Pinpoint the cell where the given text exists, returning its [X, Y] midpoint coordinate. 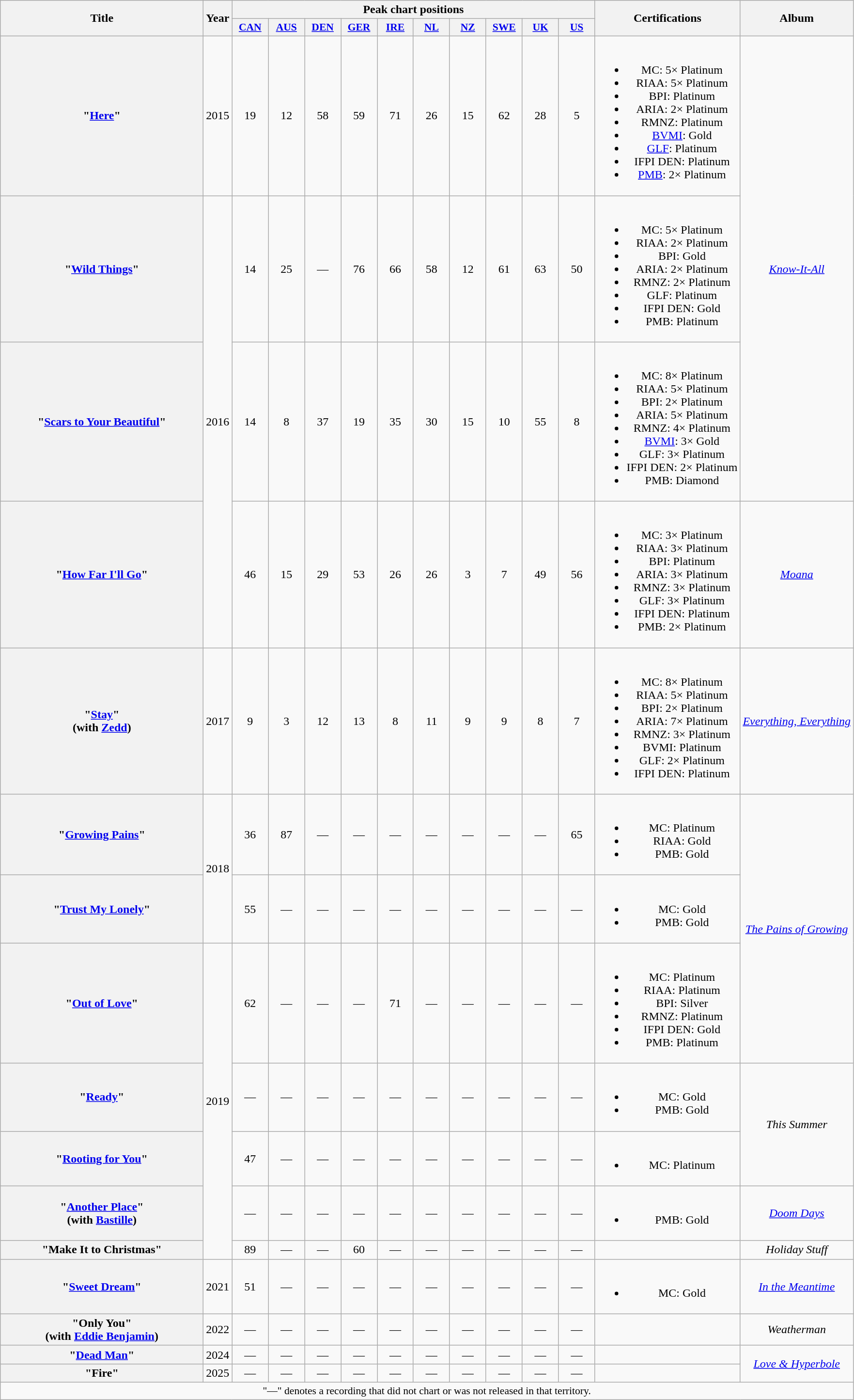
37 [323, 422]
"Sweet Dream" [102, 1286]
65 [576, 834]
49 [541, 575]
Certifications [668, 18]
53 [359, 575]
2018 [218, 868]
This Summer [797, 1124]
Moana [797, 575]
"Wild Things" [102, 269]
SWE [504, 28]
"Another Place"(with Bastille) [102, 1213]
"Scars to Your Beautiful" [102, 422]
29 [323, 575]
GER [359, 28]
MC: Gold [668, 1286]
Year [218, 18]
25 [287, 269]
59 [359, 115]
PMB: Gold [668, 1213]
28 [541, 115]
56 [576, 575]
87 [287, 834]
US [576, 28]
36 [250, 834]
2015 [218, 115]
DEN [323, 28]
In the Meantime [797, 1286]
MC: Platinum [668, 1158]
CAN [250, 28]
MC: 5× PlatinumRIAA: 5× PlatinumBPI: PlatinumARIA: 2× PlatinumRMNZ: PlatinumBVMI: GoldGLF: PlatinumIFPI DEN: PlatinumPMB: 2× Platinum [668, 115]
Title [102, 18]
61 [504, 269]
51 [250, 1286]
13 [359, 721]
NL [431, 28]
11 [431, 721]
2017 [218, 721]
"Only You"(with Eddie Benjamin) [102, 1330]
NZ [468, 28]
Love & Hyperbole [797, 1364]
89 [250, 1250]
50 [576, 269]
"Out of Love" [102, 1003]
"Stay"(with Zedd) [102, 721]
MC: 8× PlatinumRIAA: 5× PlatinumBPI: 2× PlatinumARIA: 5× PlatinumRMNZ: 4× PlatinumBVMI: 3× GoldGLF: 3× PlatinumIFPI DEN: 2× PlatinumPMB: Diamond [668, 422]
Peak chart positions [414, 10]
60 [359, 1250]
2021 [218, 1286]
"Dead Man" [102, 1354]
The Pains of Growing [797, 928]
2016 [218, 422]
MC: 5× PlatinumRIAA: 2× PlatinumBPI: GoldARIA: 2× PlatinumRMNZ: 2× PlatinumGLF: PlatinumIFPI DEN: GoldPMB: Platinum [668, 269]
MC: PlatinumRIAA: PlatinumBPI: SilverRMNZ: PlatinumIFPI DEN: GoldPMB: Platinum [668, 1003]
Know-It-All [797, 268]
"Trust My Lonely" [102, 909]
46 [250, 575]
"Make It to Christmas" [102, 1250]
MC: 8× PlatinumRIAA: 5× PlatinumBPI: 2× PlatinumARIA: 7× PlatinumRMNZ: 3× PlatinumBVMI: PlatinumGLF: 2× PlatinumIFPI DEN: Platinum [668, 721]
MC: 3× PlatinumRIAA: 3× PlatinumBPI: PlatinumARIA: 3× PlatinumRMNZ: 3× PlatinumGLF: 3× PlatinumIFPI DEN: PlatinumPMB: 2× Platinum [668, 575]
"—" denotes a recording that did not chart or was not released in that territory. [427, 1391]
Weatherman [797, 1330]
Album [797, 18]
30 [431, 422]
Everything, Everything [797, 721]
UK [541, 28]
"Growing Pains" [102, 834]
AUS [287, 28]
"Rooting for You" [102, 1158]
IRE [395, 28]
5 [576, 115]
10 [504, 422]
"Here" [102, 115]
"Fire" [102, 1373]
2022 [218, 1330]
Holiday Stuff [797, 1250]
"How Far I'll Go" [102, 575]
66 [395, 269]
MC: PlatinumRIAA: GoldPMB: Gold [668, 834]
35 [395, 422]
2025 [218, 1373]
76 [359, 269]
"Ready" [102, 1097]
Doom Days [797, 1213]
2024 [218, 1354]
2019 [218, 1101]
63 [541, 269]
47 [250, 1158]
